Locate the cell with the specified text and output its (x, y) center coordinate. 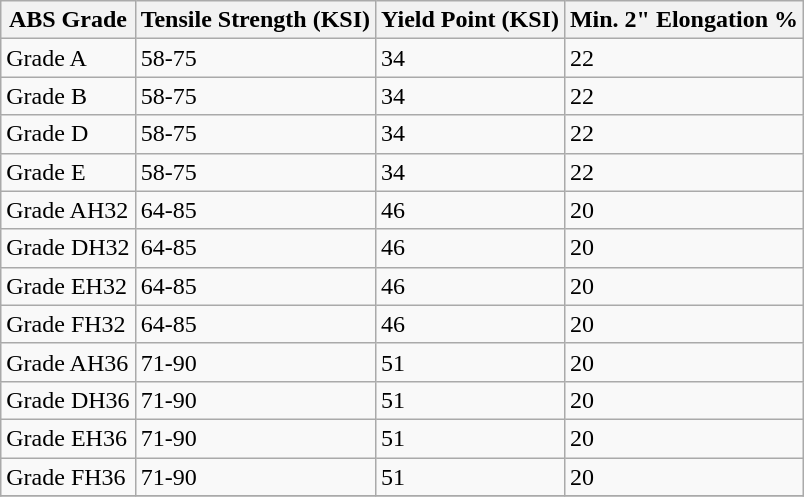
Grade FH32 (68, 324)
Yield Point (KSI) (470, 20)
Grade DH32 (68, 248)
Grade A (68, 58)
Grade AH36 (68, 362)
Grade E (68, 172)
Tensile Strength (KSI) (255, 20)
ABS Grade (68, 20)
Grade DH36 (68, 400)
Grade FH36 (68, 477)
Grade AH32 (68, 210)
Grade B (68, 96)
Grade EH32 (68, 286)
Grade D (68, 134)
Grade EH36 (68, 438)
Min. 2" Elongation % (684, 20)
